Identify which cell holds the provided text, then report its (x, y) central coordinate. 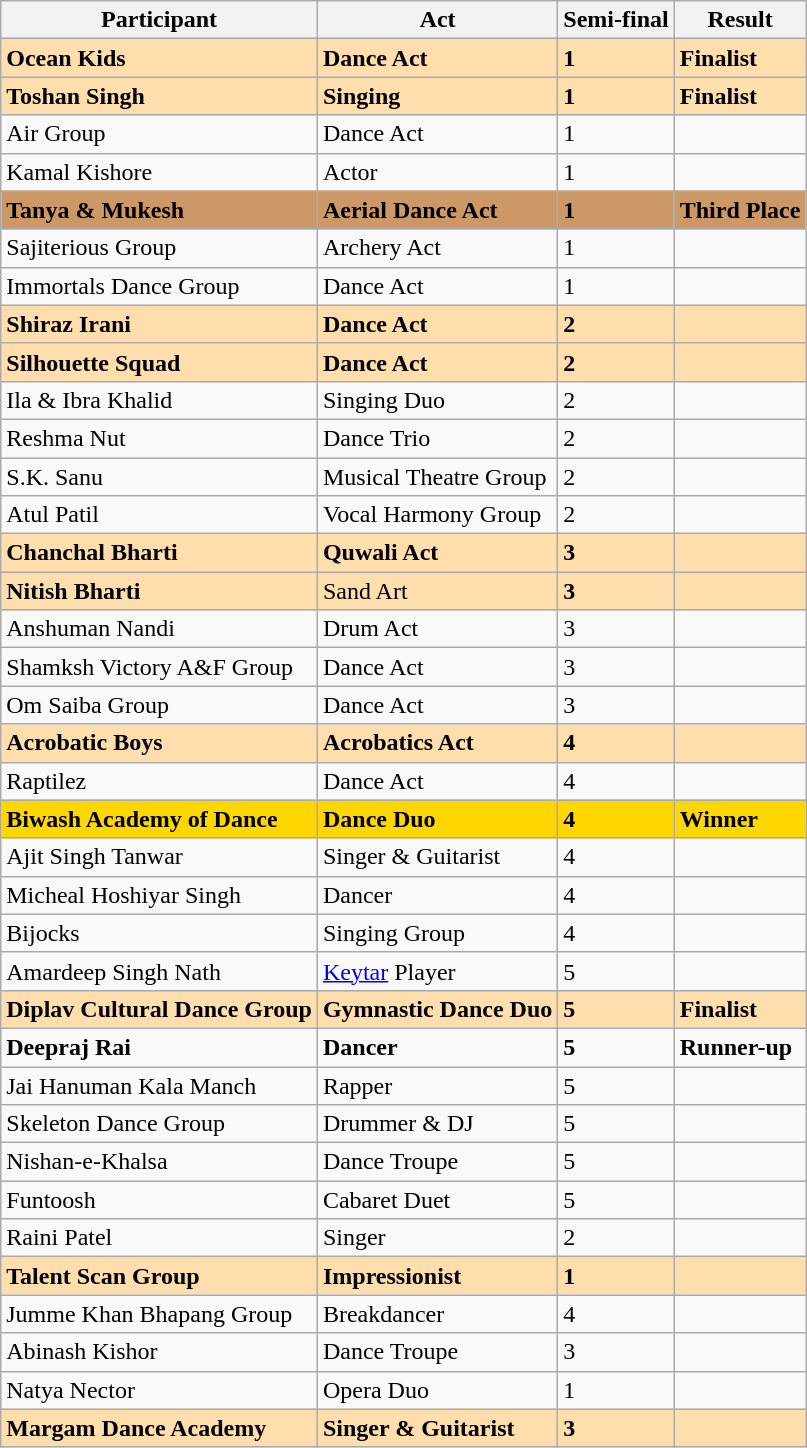
Natya Nector (160, 1390)
Biwash Academy of Dance (160, 819)
Gymnastic Dance Duo (437, 1009)
Semi-final (616, 20)
Act (437, 20)
Nishan-e-Khalsa (160, 1162)
Winner (740, 819)
Acrobatics Act (437, 743)
Atul Patil (160, 515)
Quwali Act (437, 553)
Micheal Hoshiyar Singh (160, 895)
Musical Theatre Group (437, 477)
Actor (437, 172)
Om Saiba Group (160, 705)
Drum Act (437, 629)
Cabaret Duet (437, 1200)
Shamksh Victory A&F Group (160, 667)
Toshan Singh (160, 96)
Reshma Nut (160, 438)
Raini Patel (160, 1238)
Anshuman Nandi (160, 629)
Aerial Dance Act (437, 210)
Dance Duo (437, 819)
Singing Duo (437, 400)
Funtoosh (160, 1200)
Sajiterious Group (160, 248)
Amardeep Singh Nath (160, 971)
Impressionist (437, 1276)
Result (740, 20)
Archery Act (437, 248)
Margam Dance Academy (160, 1428)
Singer (437, 1238)
Raptilez (160, 781)
Rapper (437, 1085)
Diplav Cultural Dance Group (160, 1009)
Ocean Kids (160, 58)
Chanchal Bharti (160, 553)
Skeleton Dance Group (160, 1124)
S.K. Sanu (160, 477)
Talent Scan Group (160, 1276)
Opera Duo (437, 1390)
Acrobatic Boys (160, 743)
Kamal Kishore (160, 172)
Vocal Harmony Group (437, 515)
Air Group (160, 134)
Third Place (740, 210)
Silhouette Squad (160, 362)
Breakdancer (437, 1314)
Jumme Khan Bhapang Group (160, 1314)
Singing Group (437, 933)
Dance Trio (437, 438)
Jai Hanuman Kala Manch (160, 1085)
Tanya & Mukesh (160, 210)
Drummer & DJ (437, 1124)
Ila & Ibra Khalid (160, 400)
Bijocks (160, 933)
Abinash Kishor (160, 1352)
Singing (437, 96)
Runner-up (740, 1047)
Participant (160, 20)
Deepraj Rai (160, 1047)
Nitish Bharti (160, 591)
Ajit Singh Tanwar (160, 857)
Immortals Dance Group (160, 286)
Keytar Player (437, 971)
Shiraz Irani (160, 324)
Sand Art (437, 591)
